Search for the cell housing the specified text and yield its [x, y] center coordinate. 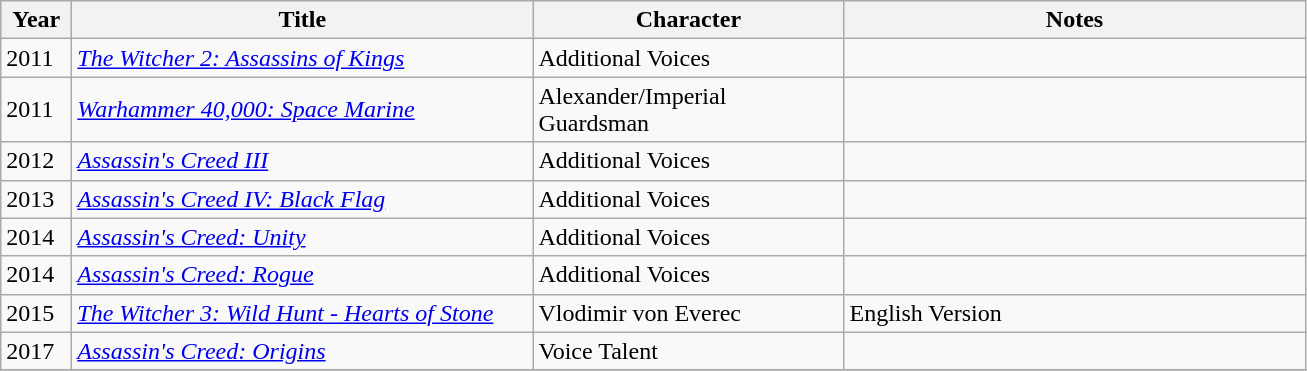
English Version [1074, 313]
2015 [36, 313]
The Witcher 3: Wild Hunt - Hearts of Stone [302, 313]
2013 [36, 199]
Character [688, 20]
Assassin's Creed: Rogue [302, 275]
Assassin's Creed III [302, 161]
The Witcher 2: Assassins of Kings [302, 58]
Voice Talent [688, 351]
Year [36, 20]
Warhammer 40,000: Space Marine [302, 110]
Assassin's Creed: Unity [302, 237]
Title [302, 20]
Assassin's Creed: Origins [302, 351]
Assassin's Creed IV: Black Flag [302, 199]
2017 [36, 351]
Notes [1074, 20]
2012 [36, 161]
Alexander/Imperial Guardsman [688, 110]
Vlodimir von Everec [688, 313]
